Capture the cell that displays the provided text and extract its [X, Y] central coordinate. 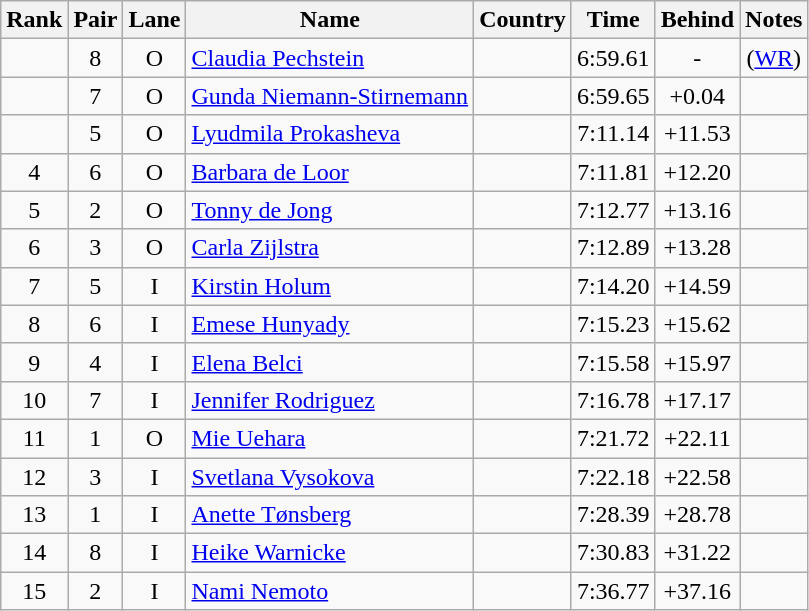
7:36.77 [613, 591]
12 [34, 477]
11 [34, 438]
Nami Nemoto [330, 591]
+22.58 [697, 477]
7:12.77 [613, 210]
9 [34, 362]
+12.20 [697, 172]
+13.16 [697, 210]
Notes [774, 20]
Claudia Pechstein [330, 58]
6:59.61 [613, 58]
+37.16 [697, 591]
14 [34, 553]
Name [330, 20]
Elena Belci [330, 362]
Barbara de Loor [330, 172]
7:30.83 [613, 553]
Anette Tønsberg [330, 515]
- [697, 58]
+22.11 [697, 438]
Lyudmila Prokasheva [330, 134]
+13.28 [697, 248]
Carla Zijlstra [330, 248]
10 [34, 400]
13 [34, 515]
Gunda Niemann-Stirnemann [330, 96]
+28.78 [697, 515]
Tonny de Jong [330, 210]
Jennifer Rodriguez [330, 400]
Pair [96, 20]
Rank [34, 20]
+15.62 [697, 324]
7:21.72 [613, 438]
+11.53 [697, 134]
Svetlana Vysokova [330, 477]
Country [523, 20]
6:59.65 [613, 96]
7:12.89 [613, 248]
7:11.14 [613, 134]
Heike Warnicke [330, 553]
7:15.58 [613, 362]
7:15.23 [613, 324]
7:11.81 [613, 172]
7:14.20 [613, 286]
7:16.78 [613, 400]
Behind [697, 20]
+0.04 [697, 96]
Lane [154, 20]
Time [613, 20]
+17.17 [697, 400]
7:22.18 [613, 477]
+15.97 [697, 362]
7:28.39 [613, 515]
15 [34, 591]
Mie Uehara [330, 438]
Emese Hunyady [330, 324]
+31.22 [697, 553]
Kirstin Holum [330, 286]
(WR) [774, 58]
+14.59 [697, 286]
